Pinpoint the cell where the given text exists, returning its (x, y) midpoint coordinate. 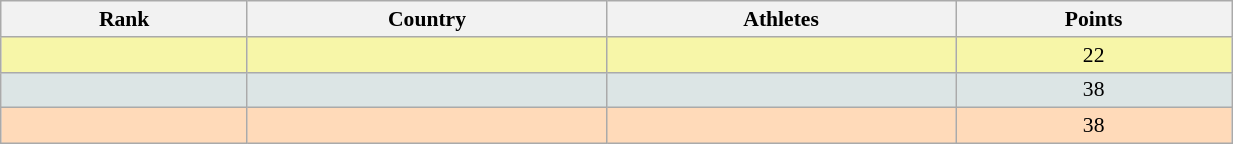
Points (1094, 19)
22 (1094, 55)
Athletes (782, 19)
Rank (124, 19)
Country (426, 19)
